Locate the cell with the specified text and output its (x, y) center coordinate. 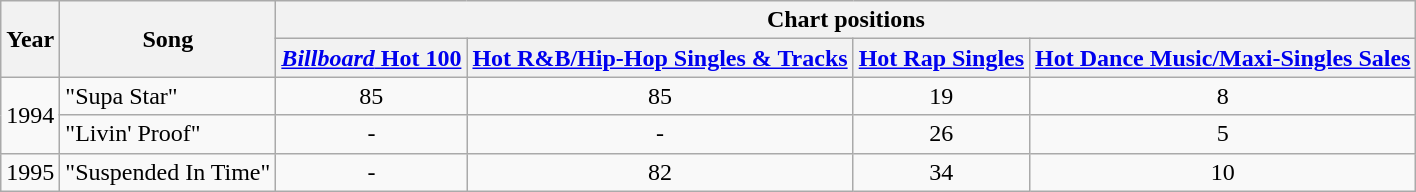
1994 (30, 115)
8 (1223, 96)
82 (660, 172)
Hot R&B/Hip-Hop Singles & Tracks (660, 58)
34 (941, 172)
"Livin' Proof" (168, 134)
1995 (30, 172)
Year (30, 39)
Hot Rap Singles (941, 58)
5 (1223, 134)
Chart positions (846, 20)
"Supa Star" (168, 96)
"Suspended In Time" (168, 172)
26 (941, 134)
Billboard Hot 100 (372, 58)
19 (941, 96)
Hot Dance Music/Maxi-Singles Sales (1223, 58)
Song (168, 39)
10 (1223, 172)
